Provide the (x, y) coordinate of the cell's center where the given text is located.  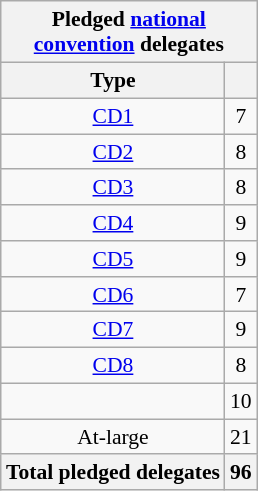
CD1 (113, 116)
Pledged nationalconvention delegates (129, 32)
96 (241, 472)
CD6 (113, 294)
Type (113, 80)
Total pledged delegates (113, 472)
CD3 (113, 187)
CD2 (113, 152)
CD7 (113, 330)
CD4 (113, 223)
21 (241, 437)
CD5 (113, 259)
At-large (113, 437)
CD8 (113, 365)
10 (241, 401)
